Find where the given text appears and provide that cell's center as (x, y) coordinate. 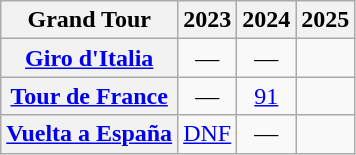
Grand Tour (90, 20)
2024 (266, 20)
Vuelta a España (90, 134)
DNF (208, 134)
Tour de France (90, 96)
2023 (208, 20)
91 (266, 96)
Giro d'Italia (90, 58)
2025 (326, 20)
